From the cell containing the given text, extract its center point as (x, y) coordinate. 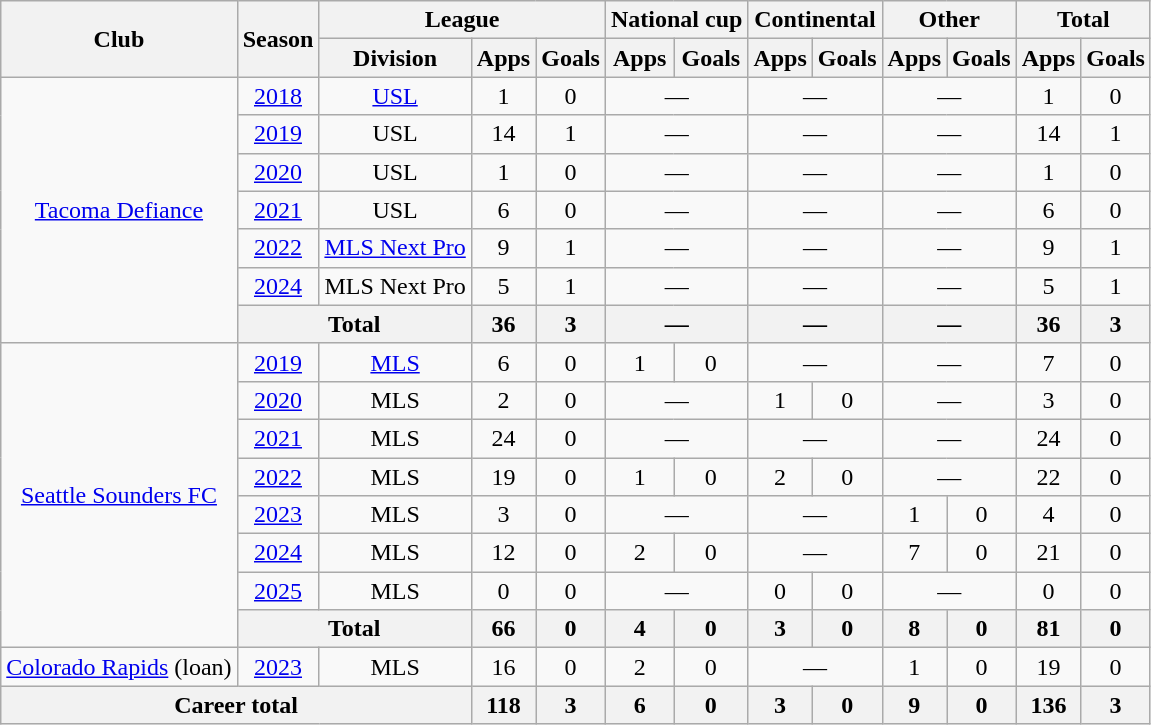
National cup (676, 20)
Continental (815, 20)
118 (503, 705)
22 (1048, 477)
12 (503, 553)
136 (1048, 705)
Career total (236, 705)
Season (278, 39)
8 (914, 629)
2025 (278, 591)
81 (1048, 629)
66 (503, 629)
2018 (278, 96)
21 (1048, 553)
Tacoma Defiance (119, 210)
Club (119, 39)
Colorado Rapids (loan) (119, 667)
Other (949, 20)
Seattle Sounders FC (119, 495)
League (462, 20)
Division (395, 58)
16 (503, 667)
